From the cell containing the given text, extract its center point as (x, y) coordinate. 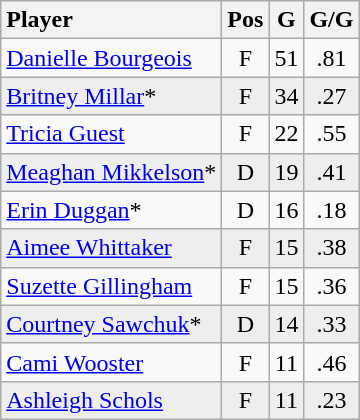
Courtney Sawchuk* (112, 324)
Erin Duggan* (112, 210)
.46 (332, 362)
Suzette Gillingham (112, 286)
.33 (332, 324)
Britney Millar* (112, 96)
.38 (332, 248)
.18 (332, 210)
34 (286, 96)
Pos (246, 20)
22 (286, 134)
Danielle Bourgeois (112, 58)
Cami Wooster (112, 362)
19 (286, 172)
.55 (332, 134)
Ashleigh Schols (112, 400)
.81 (332, 58)
Meaghan Mikkelson* (112, 172)
Player (112, 20)
.27 (332, 96)
G/G (332, 20)
G (286, 20)
Tricia Guest (112, 134)
14 (286, 324)
.41 (332, 172)
.23 (332, 400)
Aimee Whittaker (112, 248)
.36 (332, 286)
16 (286, 210)
51 (286, 58)
